Identify which cell holds the provided text, then report its (x, y) central coordinate. 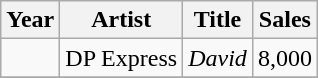
David (218, 58)
Sales (284, 20)
Title (218, 20)
Year (30, 20)
8,000 (284, 58)
Artist (122, 20)
DP Express (122, 58)
